Find where the given text appears and provide that cell's center as (x, y) coordinate. 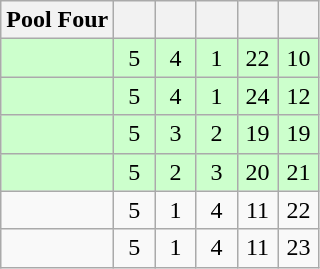
10 (298, 58)
Pool Four (58, 20)
21 (298, 172)
24 (258, 96)
12 (298, 96)
20 (258, 172)
23 (298, 248)
